For the text-containing cell, return its midpoint in [X, Y] coordinate format. 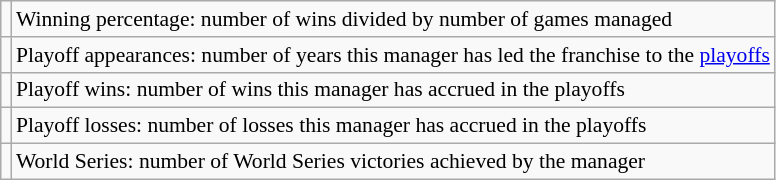
Playoff wins: number of wins this manager has accrued in the playoffs [393, 90]
Playoff appearances: number of years this manager has led the franchise to the playoffs [393, 55]
Winning percentage: number of wins divided by number of games managed [393, 19]
World Series: number of World Series victories achieved by the manager [393, 162]
Playoff losses: number of losses this manager has accrued in the playoffs [393, 126]
